Return the (X, Y) coordinate for the center point of the cell that contains the specified text.  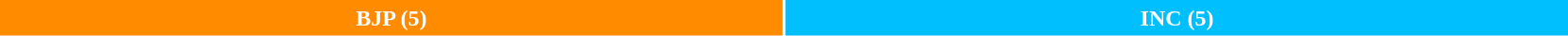
BJP (5) (392, 18)
